Determine the (x, y) coordinate at the center of the cell enclosing the given text.  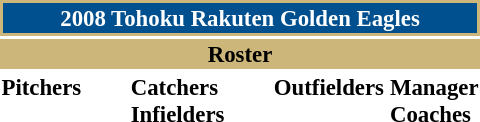
2008 Tohoku Rakuten Golden Eagles (240, 18)
Roster (240, 54)
